For the text-containing cell, return its midpoint in (X, Y) coordinate format. 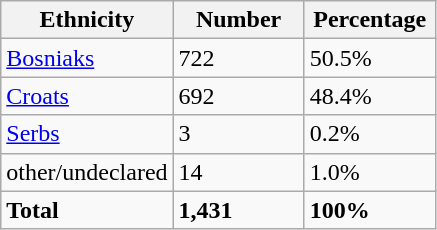
Percentage (370, 20)
722 (238, 58)
692 (238, 96)
100% (370, 210)
other/undeclared (87, 172)
0.2% (370, 134)
3 (238, 134)
48.4% (370, 96)
Bosniaks (87, 58)
Number (238, 20)
Croats (87, 96)
50.5% (370, 58)
1,431 (238, 210)
14 (238, 172)
Ethnicity (87, 20)
Total (87, 210)
Serbs (87, 134)
1.0% (370, 172)
